Output the [x, y] coordinate of the center of the cell containing the given text.  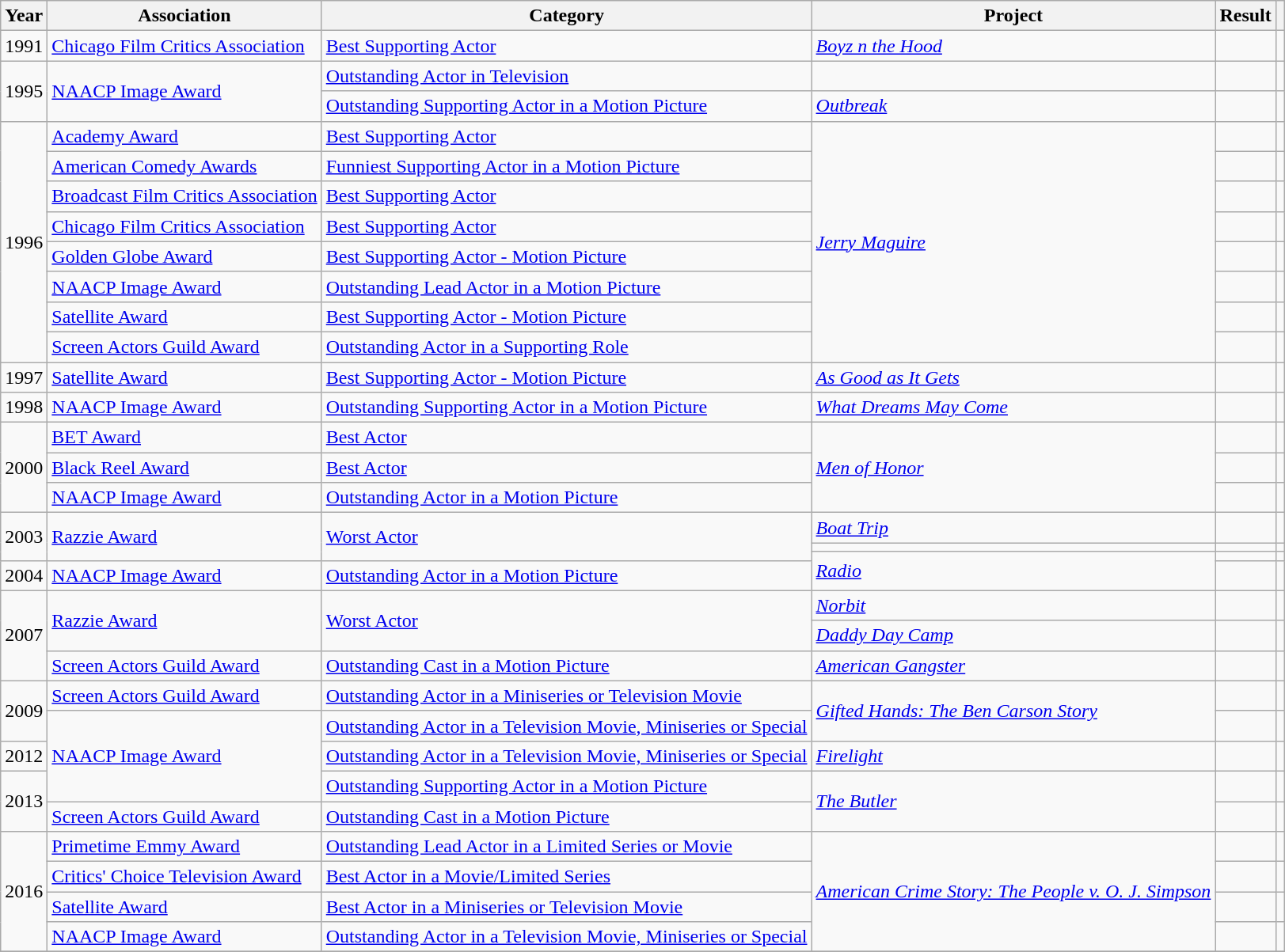
1998 [24, 408]
Firelight [1013, 756]
Gifted Hands: The Ben Carson Story [1013, 711]
2003 [24, 537]
Result [1245, 16]
1995 [24, 91]
What Dreams May Come [1013, 408]
Broadcast Film Critics Association [184, 196]
Outstanding Lead Actor in a Limited Series or Movie [567, 847]
Best Actor in a Miniseries or Television Movie [567, 907]
American Gangster [1013, 666]
Best Actor in a Movie/Limited Series [567, 877]
Year [24, 16]
Outstanding Actor in a Supporting Role [567, 347]
Project [1013, 16]
2016 [24, 892]
2000 [24, 468]
American Comedy Awards [184, 166]
1996 [24, 241]
Outstanding Actor in a Miniseries or Television Movie [567, 696]
Men of Honor [1013, 468]
2004 [24, 575]
Black Reel Award [184, 468]
1991 [24, 46]
Boat Trip [1013, 528]
Norbit [1013, 605]
American Crime Story: The People v. O. J. Simpson [1013, 892]
Radio [1013, 571]
Daddy Day Camp [1013, 635]
2009 [24, 711]
Golden Globe Award [184, 256]
Outstanding Lead Actor in a Motion Picture [567, 286]
1997 [24, 377]
Academy Award [184, 136]
BET Award [184, 438]
As Good as It Gets [1013, 377]
Outstanding Actor in Television [567, 76]
Category [567, 16]
Funniest Supporting Actor in a Motion Picture [567, 166]
2007 [24, 635]
Outbreak [1013, 106]
Boyz n the Hood [1013, 46]
Primetime Emmy Award [184, 847]
2012 [24, 756]
The Butler [1013, 801]
Jerry Maguire [1013, 241]
Critics' Choice Television Award [184, 877]
2013 [24, 801]
Association [184, 16]
